Locate the cell with the specified text and output its (X, Y) center coordinate. 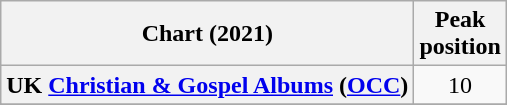
UK Christian & Gospel Albums (OCC) (208, 85)
Chart (2021) (208, 34)
Peakposition (460, 34)
10 (460, 85)
